Search for the cell housing the specified text and yield its (x, y) center coordinate. 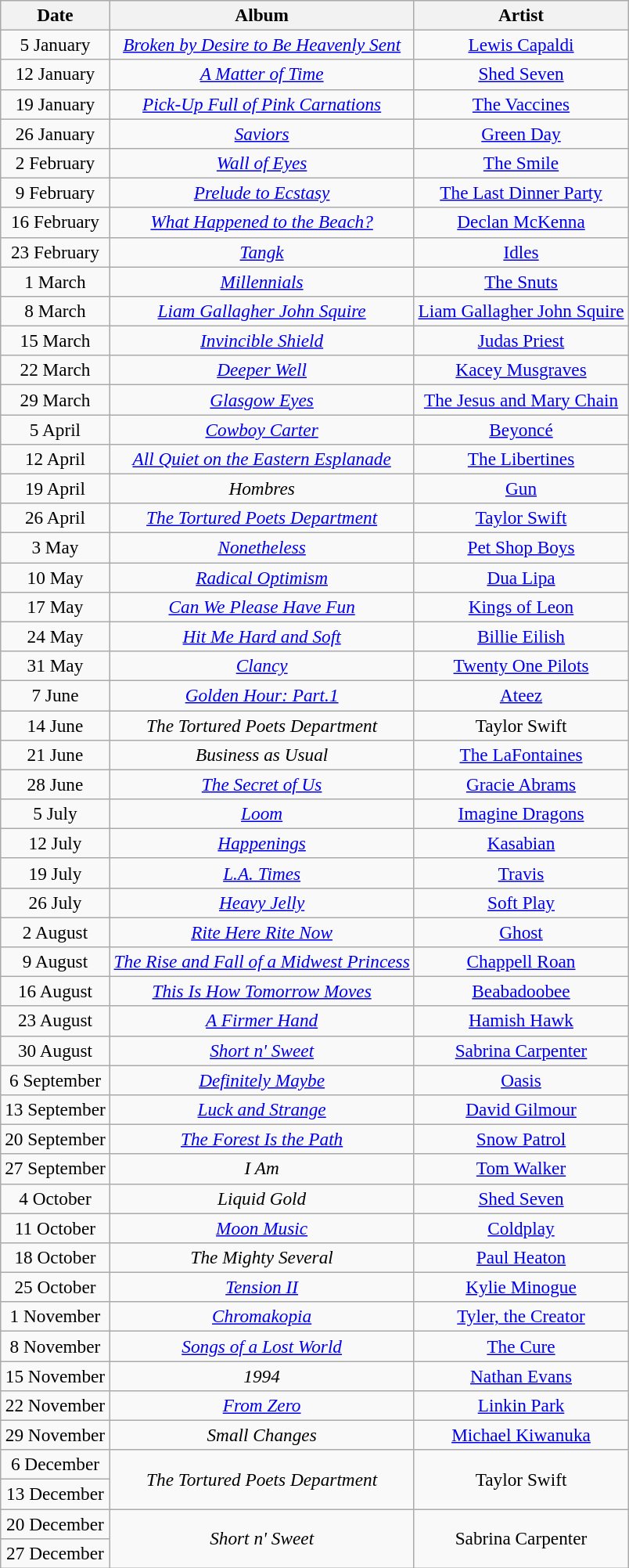
Snow Patrol (521, 1139)
26 July (55, 903)
20 December (55, 1523)
2 August (55, 932)
Kasabian (521, 843)
Album (261, 15)
The Snuts (521, 281)
The Rise and Fall of a Midwest Princess (261, 961)
Glasgow Eyes (261, 399)
31 May (55, 665)
Millennials (261, 281)
Kacey Musgraves (521, 370)
Lewis Capaldi (521, 45)
26 April (55, 518)
25 October (55, 1287)
Broken by Desire to Be Heavenly Sent (261, 45)
What Happened to the Beach? (261, 222)
Deeper Well (261, 370)
Golden Hour: Part.1 (261, 695)
12 July (55, 843)
8 November (55, 1346)
12 April (55, 459)
Tangk (261, 252)
28 June (55, 784)
1 November (55, 1317)
Wall of Eyes (261, 163)
19 July (55, 873)
1 March (55, 281)
The Libertines (521, 459)
Hamish Hawk (521, 1021)
Luck and Strange (261, 1109)
Dua Lipa (521, 577)
27 December (55, 1553)
9 February (55, 193)
Happenings (261, 843)
The Forest Is the Path (261, 1139)
Loom (261, 813)
8 March (55, 311)
5 January (55, 45)
7 June (55, 695)
Songs of a Lost World (261, 1346)
Nathan Evans (521, 1375)
Billie Eilish (521, 636)
15 March (55, 341)
Beyoncé (521, 429)
Kylie Minogue (521, 1287)
Heavy Jelly (261, 903)
Kings of Leon (521, 607)
29 November (55, 1435)
16 August (55, 991)
Hit Me Hard and Soft (261, 636)
23 August (55, 1021)
Artist (521, 15)
23 February (55, 252)
Pet Shop Boys (521, 547)
Hombres (261, 488)
I Am (261, 1169)
16 February (55, 222)
13 December (55, 1494)
Judas Priest (521, 341)
5 July (55, 813)
20 September (55, 1139)
David Gilmour (521, 1109)
6 December (55, 1465)
Idles (521, 252)
Coldplay (521, 1227)
A Matter of Time (261, 74)
14 June (55, 725)
22 March (55, 370)
From Zero (261, 1405)
This Is How Tomorrow Moves (261, 991)
21 June (55, 755)
10 May (55, 577)
Business as Usual (261, 755)
Gun (521, 488)
Can We Please Have Fun (261, 607)
Michael Kiwanuka (521, 1435)
17 May (55, 607)
Ateez (521, 695)
The Jesus and Mary Chain (521, 399)
24 May (55, 636)
Liquid Gold (261, 1199)
Chappell Roan (521, 961)
Pick-Up Full of Pink Carnations (261, 104)
Twenty One Pilots (521, 665)
15 November (55, 1375)
Green Day (521, 133)
27 September (55, 1169)
Cowboy Carter (261, 429)
Definitely Maybe (261, 1080)
The Last Dinner Party (521, 193)
Ghost (521, 932)
Tension II (261, 1287)
Soft Play (521, 903)
The Secret of Us (261, 784)
Invincible Shield (261, 341)
Paul Heaton (521, 1257)
The Mighty Several (261, 1257)
Moon Music (261, 1227)
12 January (55, 74)
Date (55, 15)
11 October (55, 1227)
The Cure (521, 1346)
Small Changes (261, 1435)
19 January (55, 104)
6 September (55, 1080)
Clancy (261, 665)
29 March (55, 399)
5 April (55, 429)
13 September (55, 1109)
Rite Here Rite Now (261, 932)
Linkin Park (521, 1405)
Oasis (521, 1080)
Beabadoobee (521, 991)
30 August (55, 1051)
Prelude to Ecstasy (261, 193)
All Quiet on the Eastern Esplanade (261, 459)
Nonetheless (261, 547)
4 October (55, 1199)
Imagine Dragons (521, 813)
18 October (55, 1257)
Travis (521, 873)
19 April (55, 488)
26 January (55, 133)
Saviors (261, 133)
3 May (55, 547)
2 February (55, 163)
Tyler, the Creator (521, 1317)
The Smile (521, 163)
Declan McKenna (521, 222)
1994 (261, 1375)
The Vaccines (521, 104)
Gracie Abrams (521, 784)
Chromakopia (261, 1317)
Tom Walker (521, 1169)
The LaFontaines (521, 755)
9 August (55, 961)
Radical Optimism (261, 577)
A Firmer Hand (261, 1021)
22 November (55, 1405)
L.A. Times (261, 873)
